Identify which cell holds the provided text, then report its [x, y] central coordinate. 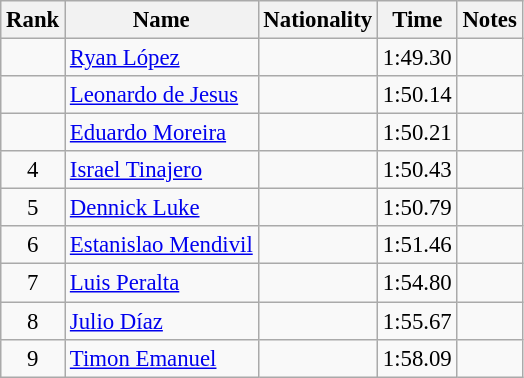
Leonardo de Jesus [162, 95]
7 [33, 283]
8 [33, 321]
Rank [33, 20]
1:50.14 [417, 95]
Israel Tinajero [162, 170]
Notes [490, 20]
Nationality [318, 20]
1:50.21 [417, 133]
Ryan López [162, 58]
Luis Peralta [162, 283]
1:50.79 [417, 208]
Julio Díaz [162, 321]
Eduardo Moreira [162, 133]
Name [162, 20]
1:58.09 [417, 358]
1:51.46 [417, 245]
5 [33, 208]
1:55.67 [417, 321]
9 [33, 358]
Time [417, 20]
6 [33, 245]
4 [33, 170]
Timon Emanuel [162, 358]
1:50.43 [417, 170]
Dennick Luke [162, 208]
1:54.80 [417, 283]
Estanislao Mendivil [162, 245]
1:49.30 [417, 58]
